Identify which cell holds the provided text, then report its (x, y) central coordinate. 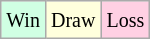
Loss (126, 20)
Draw (72, 20)
Win (24, 20)
